Pinpoint the cell where the given text exists, returning its [X, Y] midpoint coordinate. 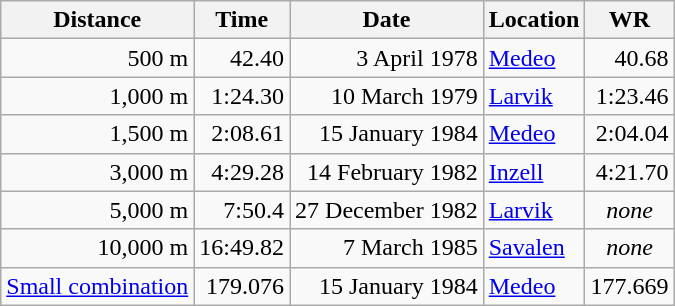
27 December 1982 [387, 210]
2:04.04 [630, 134]
4:21.70 [630, 172]
Date [387, 20]
3,000 m [98, 172]
WR [630, 20]
5,000 m [98, 210]
7 March 1985 [387, 248]
500 m [98, 58]
Time [242, 20]
1,000 m [98, 96]
1:24.30 [242, 96]
2:08.61 [242, 134]
Inzell [534, 172]
177.669 [630, 286]
Location [534, 20]
Distance [98, 20]
179.076 [242, 286]
7:50.4 [242, 210]
10 March 1979 [387, 96]
10,000 m [98, 248]
Savalen [534, 248]
14 February 1982 [387, 172]
40.68 [630, 58]
1:23.46 [630, 96]
1,500 m [98, 134]
Small combination [98, 286]
42.40 [242, 58]
4:29.28 [242, 172]
16:49.82 [242, 248]
3 April 1978 [387, 58]
